Provide the [X, Y] coordinate of the cell's center where the given text is located.  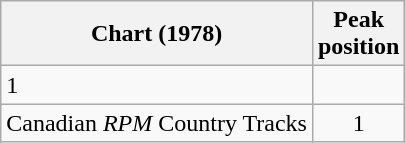
Canadian RPM Country Tracks [157, 123]
Peakposition [358, 34]
Chart (1978) [157, 34]
